Locate the cell with the specified text and output its (x, y) center coordinate. 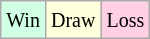
Win (24, 20)
Draw (72, 20)
Loss (126, 20)
